Output the [X, Y] coordinate of the center of the cell containing the given text.  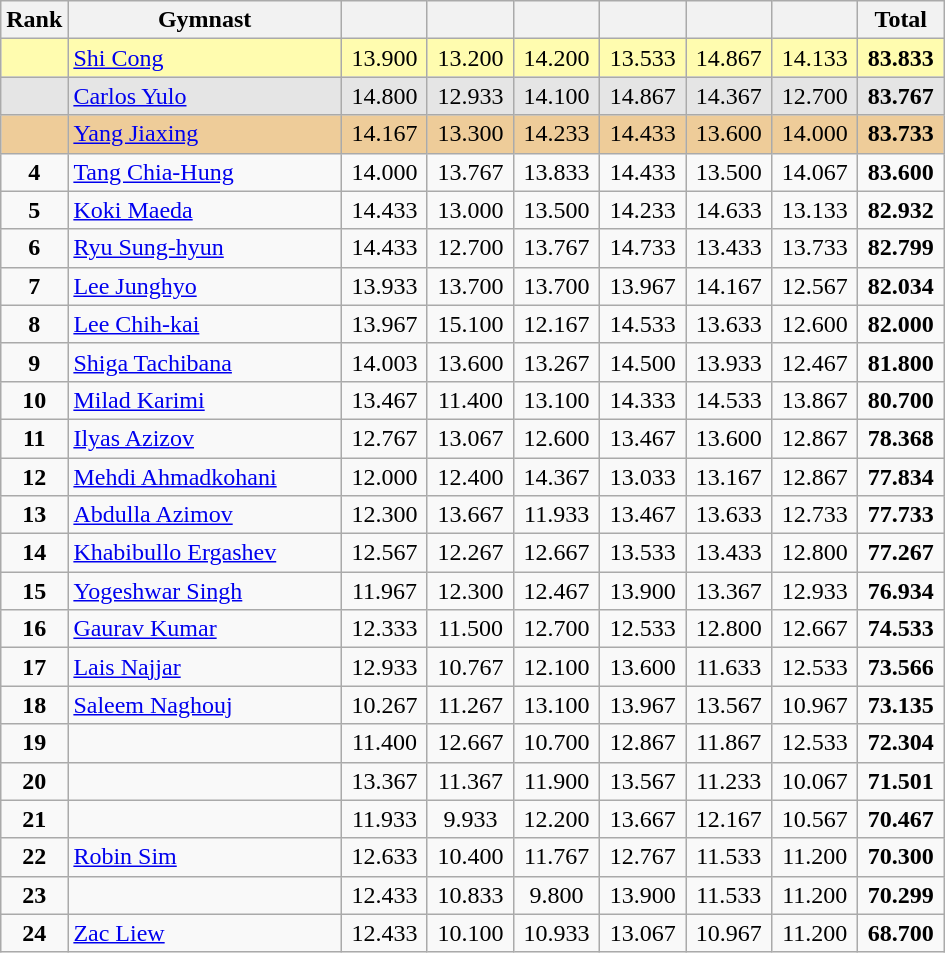
18 [34, 705]
13.133 [815, 210]
21 [34, 819]
70.299 [901, 895]
11.867 [729, 743]
20 [34, 781]
80.700 [901, 400]
Koki Maeda [205, 210]
Carlos Yulo [205, 96]
83.833 [901, 58]
77.834 [901, 477]
11.233 [729, 781]
74.533 [901, 629]
14.733 [643, 248]
82.034 [901, 286]
10.400 [470, 857]
10.700 [557, 743]
13.733 [815, 248]
19 [34, 743]
9.800 [557, 895]
70.467 [901, 819]
Total [901, 20]
13.200 [470, 58]
Saleem Naghouj [205, 705]
71.501 [901, 781]
Mehdi Ahmadkohani [205, 477]
Yang Jiaxing [205, 134]
Ryu Sung-hyun [205, 248]
14 [34, 553]
Rank [34, 20]
11.500 [470, 629]
83.733 [901, 134]
Abdulla Azimov [205, 515]
10.767 [470, 667]
81.800 [901, 362]
16 [34, 629]
24 [34, 933]
Robin Sim [205, 857]
12.400 [470, 477]
8 [34, 324]
15 [34, 591]
6 [34, 248]
10 [34, 400]
13.833 [557, 172]
Shi Cong [205, 58]
12.267 [470, 553]
77.733 [901, 515]
13.033 [643, 477]
Milad Karimi [205, 400]
14.100 [557, 96]
13.267 [557, 362]
10.067 [815, 781]
14.500 [643, 362]
13.300 [470, 134]
23 [34, 895]
14.333 [643, 400]
17 [34, 667]
11.900 [557, 781]
11.767 [557, 857]
14.133 [815, 58]
Tang Chia-Hung [205, 172]
76.934 [901, 591]
10.267 [384, 705]
14.003 [384, 362]
11.633 [729, 667]
14.633 [729, 210]
10.567 [815, 819]
Lee Chih-kai [205, 324]
10.100 [470, 933]
14.800 [384, 96]
82.799 [901, 248]
68.700 [901, 933]
72.304 [901, 743]
Shiga Tachibana [205, 362]
83.767 [901, 96]
Ilyas Azizov [205, 438]
10.933 [557, 933]
4 [34, 172]
83.600 [901, 172]
11.367 [470, 781]
13.167 [729, 477]
Gymnast [205, 20]
14.200 [557, 58]
13 [34, 515]
22 [34, 857]
7 [34, 286]
73.566 [901, 667]
12.100 [557, 667]
15.100 [470, 324]
82.000 [901, 324]
10.833 [470, 895]
11.967 [384, 591]
9.933 [470, 819]
11 [34, 438]
14.067 [815, 172]
13.867 [815, 400]
73.135 [901, 705]
78.368 [901, 438]
11.267 [470, 705]
12.333 [384, 629]
82.932 [901, 210]
Gaurav Kumar [205, 629]
70.300 [901, 857]
Lee Junghyo [205, 286]
9 [34, 362]
Lais Najjar [205, 667]
12 [34, 477]
12.000 [384, 477]
13.000 [470, 210]
77.267 [901, 553]
12.733 [815, 515]
12.633 [384, 857]
12.200 [557, 819]
Zac Liew [205, 933]
5 [34, 210]
Khabibullo Ergashev [205, 553]
Yogeshwar Singh [205, 591]
